Detect which cell encompasses the target text, then output its [X, Y] center coordinate. 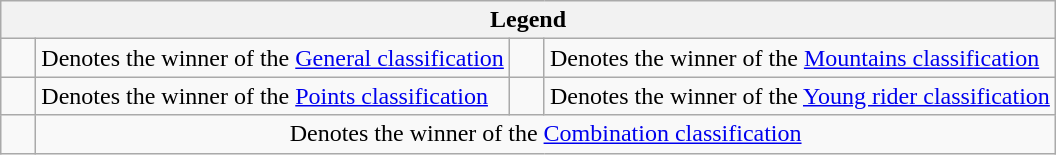
Denotes the winner of the General classification [273, 58]
Denotes the winner of the Young rider classification [800, 96]
Denotes the winner of the Combination classification [546, 134]
Legend [528, 20]
Denotes the winner of the Points classification [273, 96]
Denotes the winner of the Mountains classification [800, 58]
